Locate the cell with the specified text and output its [X, Y] center coordinate. 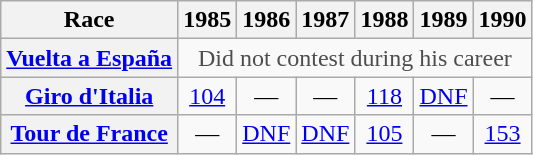
1985 [208, 20]
1990 [502, 20]
1987 [326, 20]
Tour de France [90, 134]
118 [384, 96]
Race [90, 20]
104 [208, 96]
1989 [444, 20]
153 [502, 134]
105 [384, 134]
1986 [266, 20]
Giro d'Italia [90, 96]
Vuelta a España [90, 58]
Did not contest during his career [355, 58]
1988 [384, 20]
